Find where the given text appears and provide that cell's center as [x, y] coordinate. 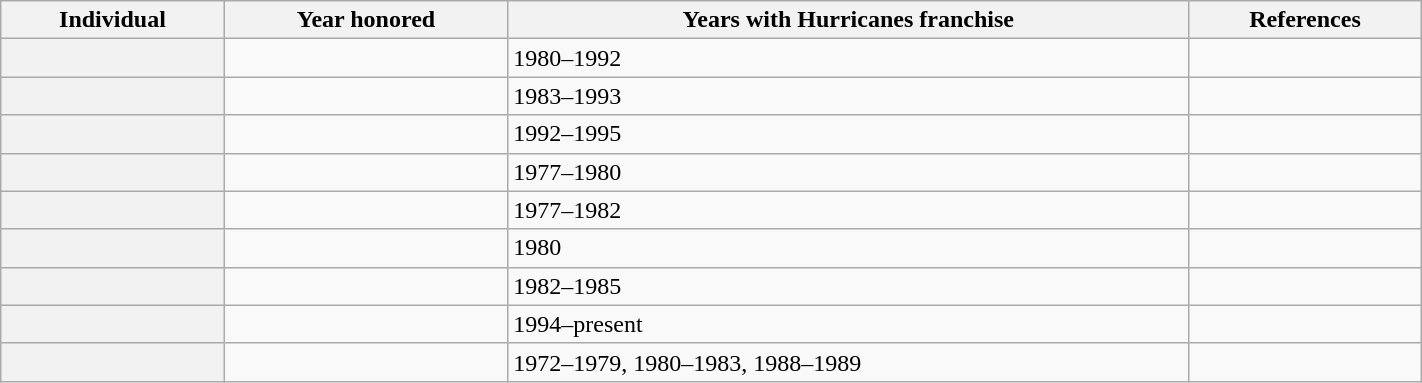
1992–1995 [848, 134]
1980 [848, 248]
1994–present [848, 324]
1980–1992 [848, 58]
Year honored [366, 20]
1977–1982 [848, 210]
1982–1985 [848, 286]
References [1305, 20]
1972–1979, 1980–1983, 1988–1989 [848, 362]
Years with Hurricanes franchise [848, 20]
Individual [112, 20]
1977–1980 [848, 172]
1983–1993 [848, 96]
